Provide the [x, y] coordinate of the cell's center where the given text is located.  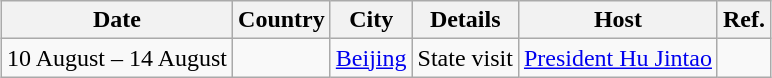
Host [618, 20]
President Hu Jintao [618, 58]
Ref. [744, 20]
Country [282, 20]
Details [465, 20]
10 August – 14 August [116, 58]
City [371, 20]
Date [116, 20]
State visit [465, 58]
Beijing [371, 58]
